For the text-containing cell, return its midpoint in [X, Y] coordinate format. 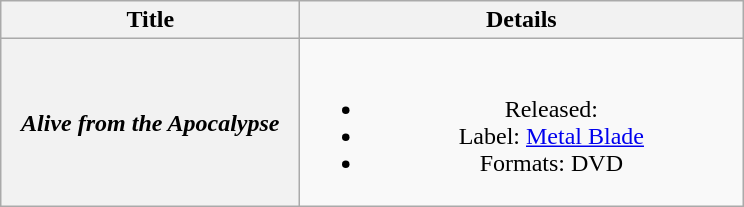
Details [522, 20]
Released: Label: Metal BladeFormats: DVD [522, 122]
Alive from the Apocalypse [150, 122]
Title [150, 20]
